Return (X, Y) of the center of cell containing provided text 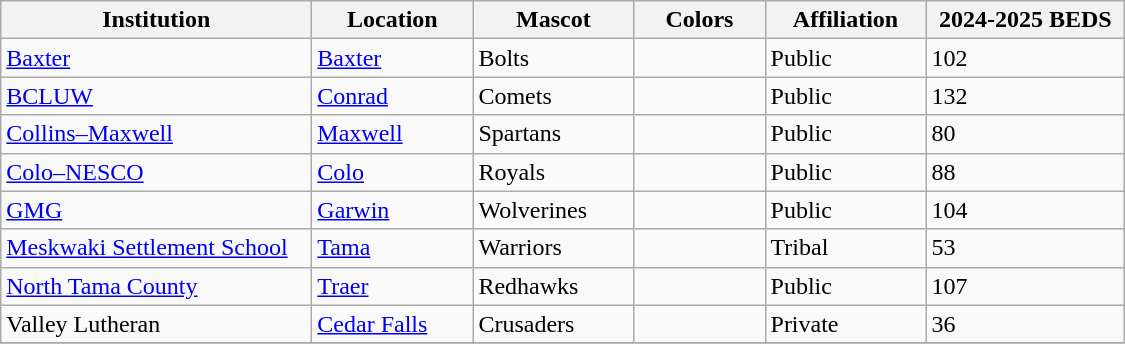
Institution (156, 20)
Bolts (554, 58)
GMG (156, 210)
Colo–NESCO (156, 172)
Wolverines (554, 210)
2024-2025 BEDS (1026, 20)
Redhawks (554, 286)
Crusaders (554, 324)
Location (392, 20)
132 (1026, 96)
Conrad (392, 96)
Traer (392, 286)
Colo (392, 172)
Garwin (392, 210)
Colors (700, 20)
102 (1026, 58)
BCLUW (156, 96)
36 (1026, 324)
North Tama County (156, 286)
Private (846, 324)
88 (1026, 172)
107 (1026, 286)
Warriors (554, 248)
Collins–Maxwell (156, 134)
Maxwell (392, 134)
Mascot (554, 20)
Comets (554, 96)
Royals (554, 172)
Meskwaki Settlement School (156, 248)
Spartans (554, 134)
Tama (392, 248)
Cedar Falls (392, 324)
53 (1026, 248)
Valley Lutheran (156, 324)
Tribal (846, 248)
Affiliation (846, 20)
104 (1026, 210)
80 (1026, 134)
